Return (x, y) of the center of cell containing provided text 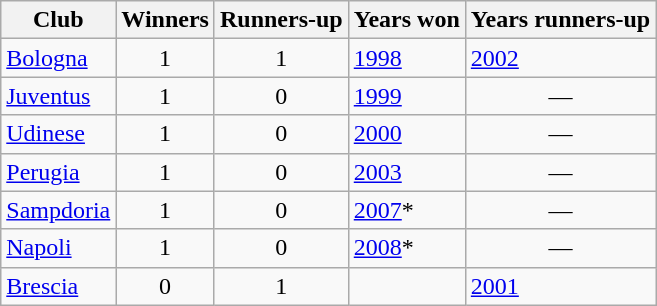
Brescia (58, 286)
Napoli (58, 248)
2001 (560, 286)
Years runners-up (560, 20)
Winners (166, 20)
Udinese (58, 134)
2002 (560, 58)
1999 (406, 96)
Juventus (58, 96)
Sampdoria (58, 210)
2008* (406, 248)
Bologna (58, 58)
Runners-up (281, 20)
Perugia (58, 172)
Years won (406, 20)
1998 (406, 58)
2003 (406, 172)
Club (58, 20)
2000 (406, 134)
2007* (406, 210)
